From the cell containing the given text, extract its center point as [x, y] coordinate. 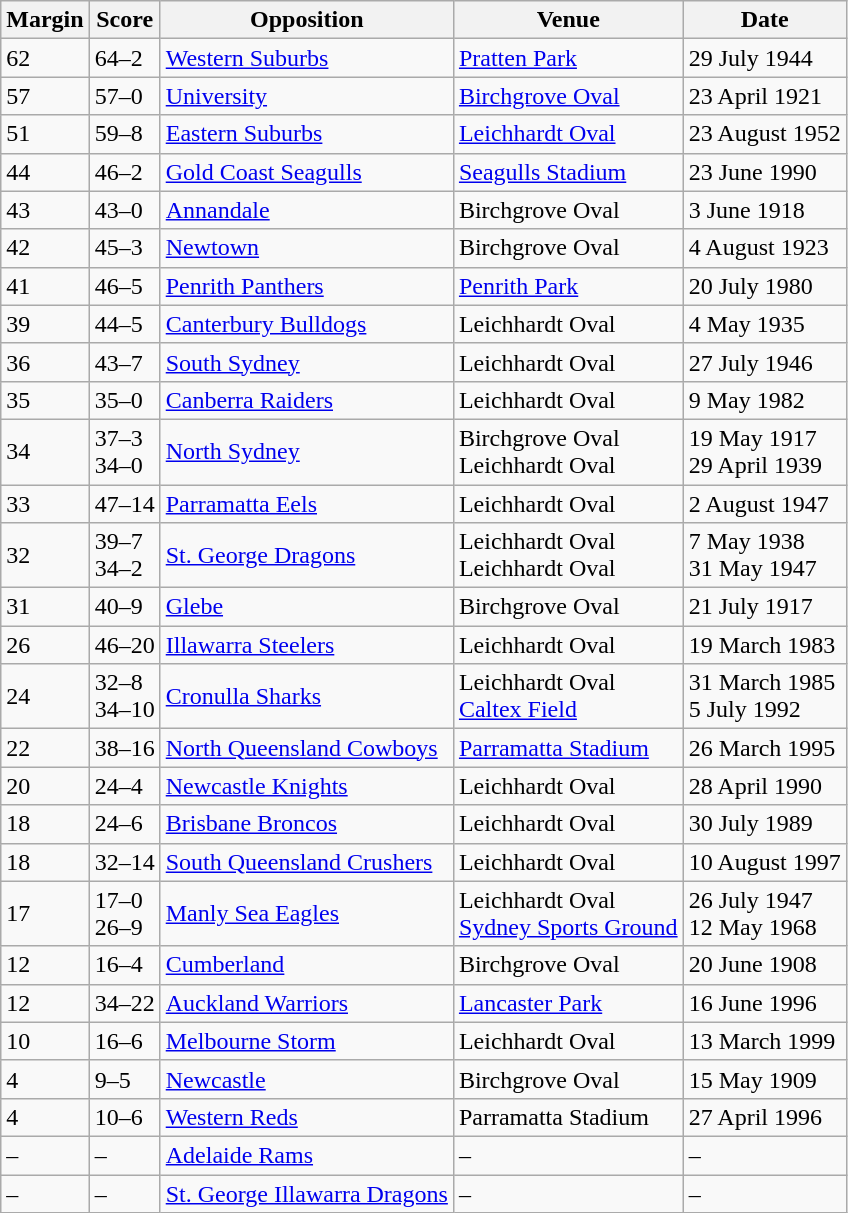
26 [45, 645]
Date [764, 20]
17–026–9 [124, 914]
41 [45, 286]
21 July 1917 [764, 607]
31 March 19855 July 1992 [764, 696]
South Queensland Crushers [306, 862]
64–2 [124, 58]
13 March 1999 [764, 1041]
Pratten Park [568, 58]
9–5 [124, 1079]
23 June 1990 [764, 172]
42 [45, 248]
Newcastle Knights [306, 786]
Newtown [306, 248]
38–16 [124, 748]
Leichhardt OvalSydney Sports Ground [568, 914]
26 July 194712 May 1968 [764, 914]
34–22 [124, 1003]
10 [45, 1041]
10–6 [124, 1117]
Western Reds [306, 1117]
Lancaster Park [568, 1003]
Margin [45, 20]
23 August 1952 [764, 134]
Gold Coast Seagulls [306, 172]
Illawarra Steelers [306, 645]
7 May 193831 May 1947 [764, 556]
South Sydney [306, 362]
32 [45, 556]
10 August 1997 [764, 862]
28 April 1990 [764, 786]
24–6 [124, 824]
North Queensland Cowboys [306, 748]
20 July 1980 [764, 286]
40–9 [124, 607]
9 May 1982 [764, 400]
Auckland Warriors [306, 1003]
4 August 1923 [764, 248]
43 [45, 210]
St. George Illawarra Dragons [306, 1193]
Cumberland [306, 965]
Canberra Raiders [306, 400]
Parramatta Eels [306, 503]
27 July 1946 [764, 362]
26 March 1995 [764, 748]
Western Suburbs [306, 58]
22 [45, 748]
24 [45, 696]
20 [45, 786]
59–8 [124, 134]
31 [45, 607]
36 [45, 362]
44 [45, 172]
16–6 [124, 1041]
2 August 1947 [764, 503]
3 June 1918 [764, 210]
20 June 1908 [764, 965]
46–2 [124, 172]
4 May 1935 [764, 324]
44–5 [124, 324]
Annandale [306, 210]
32–14 [124, 862]
Cronulla Sharks [306, 696]
30 July 1989 [764, 824]
37–334–0 [124, 452]
16 June 1996 [764, 1003]
Birchgrove OvalLeichhardt Oval [568, 452]
23 April 1921 [764, 96]
39 [45, 324]
51 [45, 134]
57–0 [124, 96]
47–14 [124, 503]
57 [45, 96]
43–7 [124, 362]
Newcastle [306, 1079]
16–4 [124, 965]
Canterbury Bulldogs [306, 324]
27 April 1996 [764, 1117]
Manly Sea Eagles [306, 914]
24–4 [124, 786]
Seagulls Stadium [568, 172]
62 [45, 58]
Eastern Suburbs [306, 134]
39–734–2 [124, 556]
Leichhardt OvalCaltex Field [568, 696]
Brisbane Broncos [306, 824]
University [306, 96]
Adelaide Rams [306, 1155]
35 [45, 400]
43–0 [124, 210]
45–3 [124, 248]
33 [45, 503]
North Sydney [306, 452]
34 [45, 452]
Score [124, 20]
46–5 [124, 286]
19 March 1983 [764, 645]
Opposition [306, 20]
St. George Dragons [306, 556]
Glebe [306, 607]
Melbourne Storm [306, 1041]
35–0 [124, 400]
32–834–10 [124, 696]
Penrith Park [568, 286]
Leichhardt OvalLeichhardt Oval [568, 556]
17 [45, 914]
29 July 1944 [764, 58]
19 May 191729 April 1939 [764, 452]
46–20 [124, 645]
15 May 1909 [764, 1079]
Penrith Panthers [306, 286]
Venue [568, 20]
